Determine the (X, Y) coordinate at the center of the cell enclosing the given text.  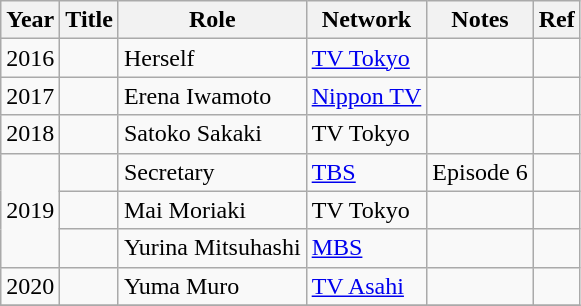
Ref (556, 20)
Role (212, 20)
Episode 6 (480, 172)
MBS (366, 248)
Yurina Mitsuhashi (212, 248)
Herself (212, 58)
Yuma Muro (212, 286)
2017 (30, 96)
Year (30, 20)
Network (366, 20)
Mai Moriaki (212, 210)
2019 (30, 210)
Notes (480, 20)
2020 (30, 286)
TBS (366, 172)
Erena Iwamoto (212, 96)
Satoko Sakaki (212, 134)
2018 (30, 134)
TV Asahi (366, 286)
Nippon TV (366, 96)
Secretary (212, 172)
Title (90, 20)
2016 (30, 58)
